Identify which cell holds the provided text, then report its [x, y] central coordinate. 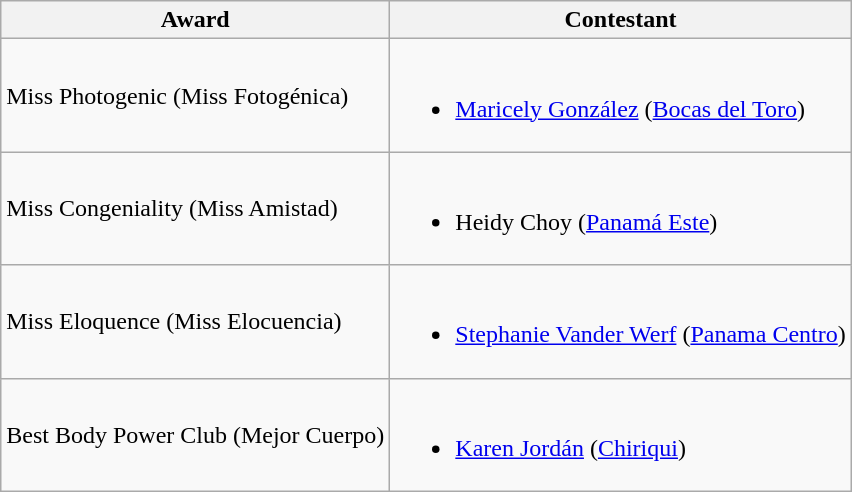
Best Body Power Club (Mejor Cuerpo) [196, 434]
Stephanie Vander Werf (Panama Centro) [620, 322]
Miss Eloquence (Miss Elocuencia) [196, 322]
Award [196, 20]
Maricely González (Bocas del Toro) [620, 96]
Contestant [620, 20]
Miss Congeniality (Miss Amistad) [196, 208]
Heidy Choy (Panamá Este) [620, 208]
Karen Jordán (Chiriqui) [620, 434]
Miss Photogenic (Miss Fotogénica) [196, 96]
